Identify which cell holds the provided text, then report its [X, Y] central coordinate. 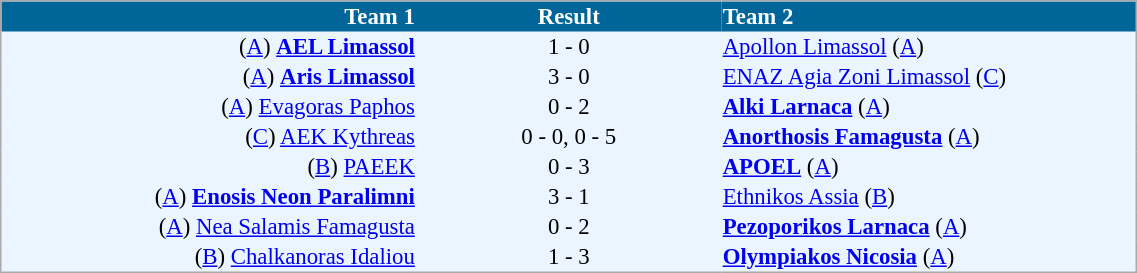
Anorthosis Famagusta (A) [929, 137]
APOEL (A) [929, 167]
Olympiakos Nicosia (A) [929, 257]
0 - 3 [568, 167]
Result [568, 16]
Apollon Limassol (A) [929, 47]
(C) AEK Kythreas [209, 137]
(A) Aris Limassol [209, 77]
(B) Chalkanoras Idaliou [209, 257]
1 - 3 [568, 257]
(A) Enosis Neon Paralimni [209, 197]
ENAZ Agia Zoni Limassol (C) [929, 77]
(A) AEL Limassol [209, 47]
Alki Larnaca (A) [929, 107]
0 - 0, 0 - 5 [568, 137]
Ethnikos Assia (B) [929, 197]
(A) Nea Salamis Famagusta [209, 227]
Pezoporikos Larnaca (A) [929, 227]
3 - 0 [568, 77]
Team 2 [929, 16]
Team 1 [209, 16]
1 - 0 [568, 47]
(B) PAEEK [209, 167]
3 - 1 [568, 197]
(A) Evagoras Paphos [209, 107]
